Extract the [X, Y] coordinate from the center of the cell holding the provided text.  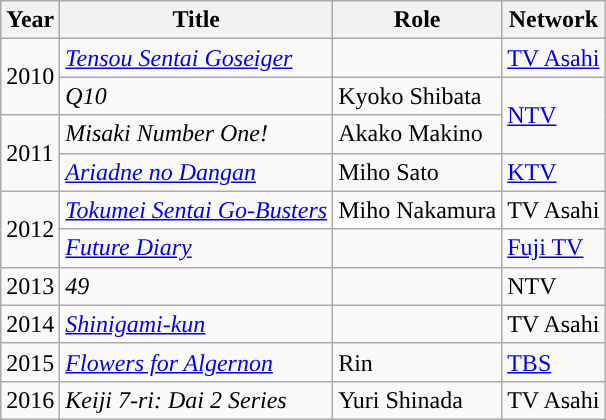
2016 [30, 400]
KTV [554, 172]
Kyoko Shibata [418, 96]
Role [418, 20]
2014 [30, 324]
Miho Sato [418, 172]
Tokumei Sentai Go-Busters [196, 210]
2010 [30, 77]
Misaki Number One! [196, 134]
Akako Makino [418, 134]
Title [196, 20]
Yuri Shinada [418, 400]
2013 [30, 286]
Tensou Sentai Goseiger [196, 58]
Miho Nakamura [418, 210]
Flowers for Algernon [196, 362]
Shinigami-kun [196, 324]
Keiji 7-ri: Dai 2 Series [196, 400]
2011 [30, 153]
Rin [418, 362]
TBS [554, 362]
Q10 [196, 96]
Future Diary [196, 248]
2012 [30, 229]
Ariadne no Dangan [196, 172]
2015 [30, 362]
Year [30, 20]
49 [196, 286]
Network [554, 20]
Fuji TV [554, 248]
